Capture the cell that displays the provided text and extract its [x, y] central coordinate. 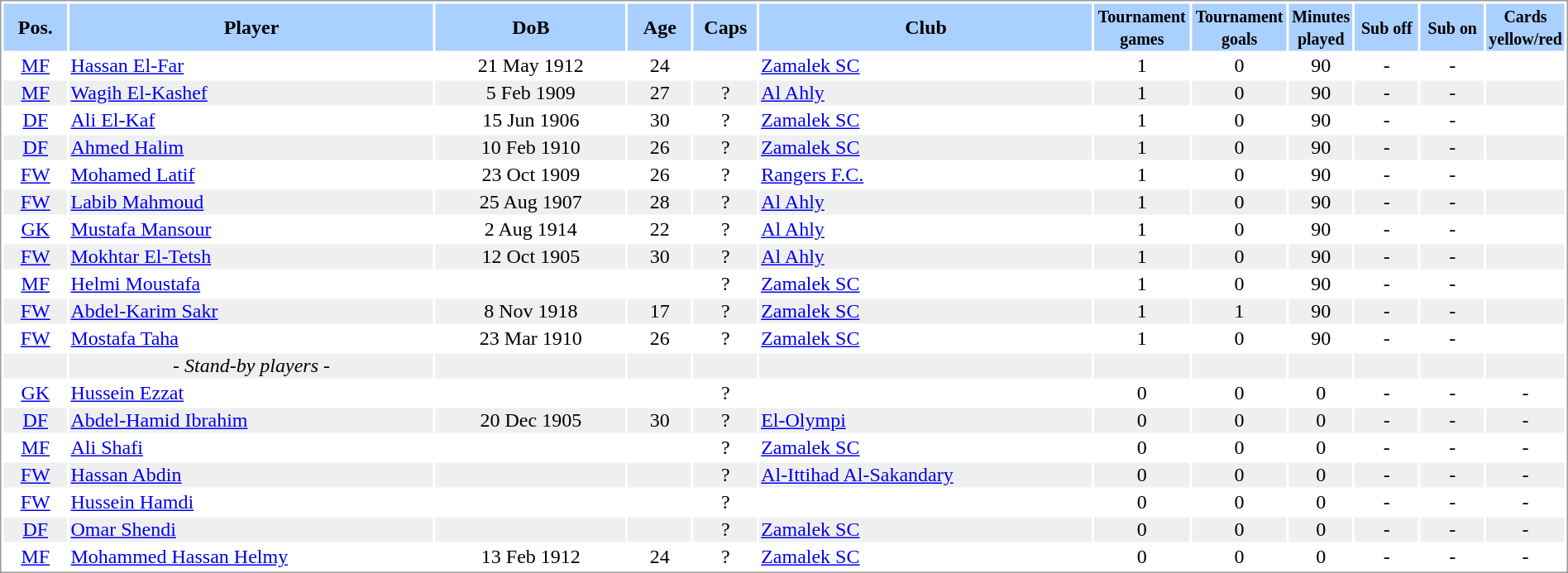
- Stand-by players - [251, 366]
DoB [531, 26]
Age [660, 26]
5 Feb 1909 [531, 93]
Wagih El-Kashef [251, 93]
Hussein Hamdi [251, 502]
28 [660, 203]
17 [660, 312]
Player [251, 26]
Abdel-Hamid Ibrahim [251, 421]
Helmi Moustafa [251, 284]
El-Olympi [926, 421]
Mostafa Taha [251, 338]
Hassan Abdin [251, 475]
Minutesplayed [1322, 26]
Ali Shafi [251, 447]
Labib Mahmoud [251, 203]
22 [660, 229]
Pos. [35, 26]
20 Dec 1905 [531, 421]
10 Feb 1910 [531, 148]
12 Oct 1905 [531, 257]
Cardsyellow/red [1526, 26]
Sub off [1386, 26]
Club [926, 26]
Caps [726, 26]
Rangers F.C. [926, 174]
Mohammed Hassan Helmy [251, 556]
13 Feb 1912 [531, 556]
2 Aug 1914 [531, 229]
Mokhtar El-Tetsh [251, 257]
23 Mar 1910 [531, 338]
Abdel-Karim Sakr [251, 312]
25 Aug 1907 [531, 203]
Ahmed Halim [251, 148]
27 [660, 93]
Tournamentgoals [1239, 26]
Hassan El-Far [251, 65]
Mustafa Mansour [251, 229]
Tournamentgames [1141, 26]
Ali El-Kaf [251, 120]
Omar Shendi [251, 530]
21 May 1912 [531, 65]
Sub on [1452, 26]
Hussein Ezzat [251, 393]
Al-Ittihad Al-Sakandary [926, 475]
8 Nov 1918 [531, 312]
23 Oct 1909 [531, 174]
Mohamed Latif [251, 174]
15 Jun 1906 [531, 120]
